Return the (X, Y) coordinate for the center point of the cell that contains the specified text.  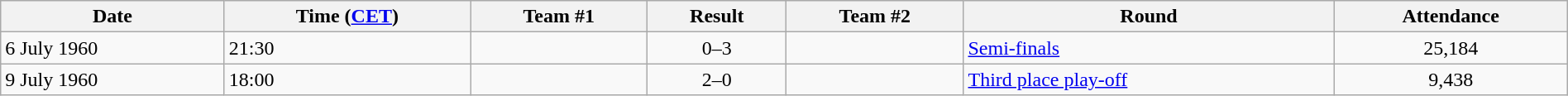
Team #2 (875, 17)
Date (112, 17)
21:30 (347, 48)
Team #1 (559, 17)
Semi-finals (1149, 48)
9,438 (1451, 79)
9 July 1960 (112, 79)
Third place play-off (1149, 79)
Round (1149, 17)
Time (CET) (347, 17)
0–3 (717, 48)
25,184 (1451, 48)
Result (717, 17)
2–0 (717, 79)
Attendance (1451, 17)
18:00 (347, 79)
6 July 1960 (112, 48)
